Detect which cell encompasses the target text, then output its (X, Y) center coordinate. 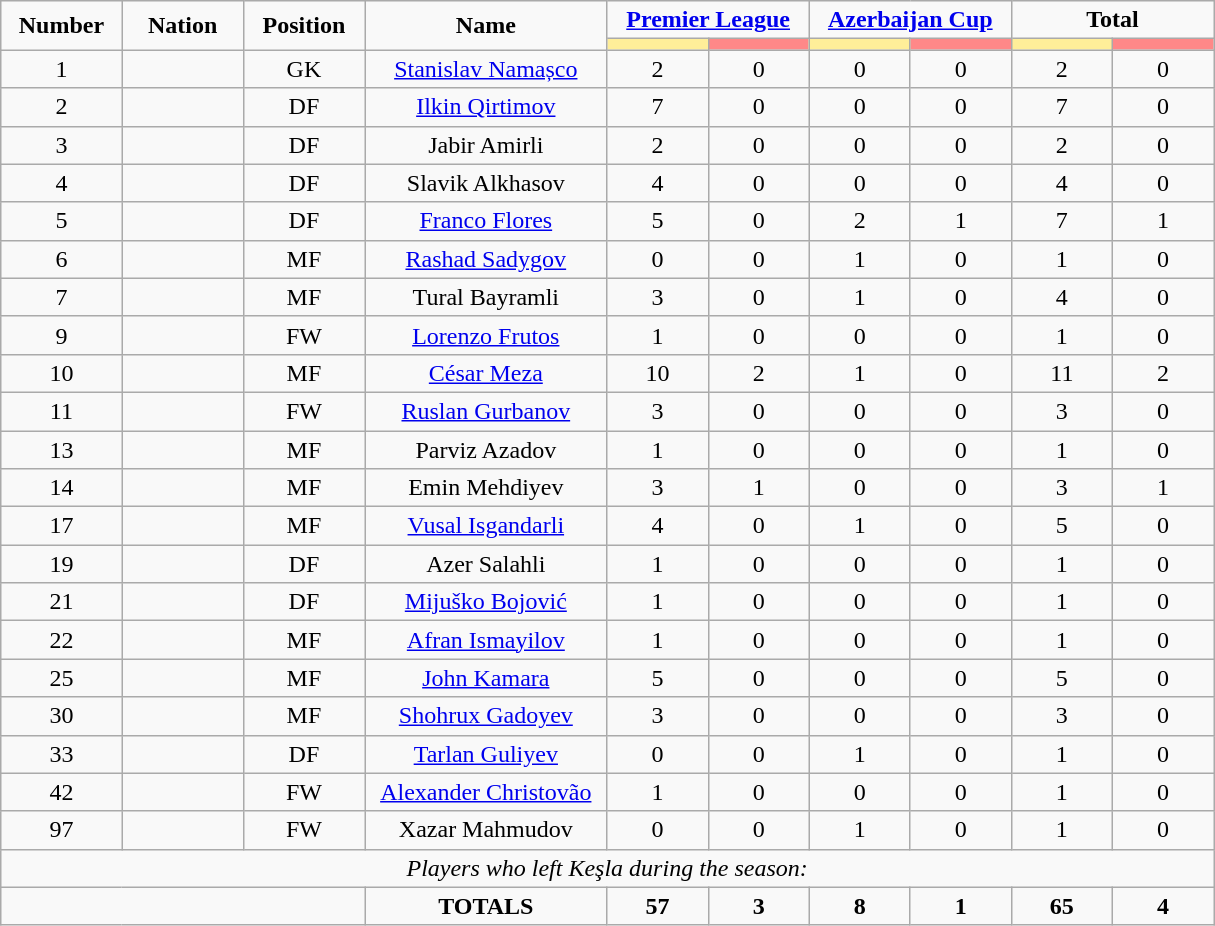
Name (486, 26)
Nation (182, 26)
Premier League (708, 20)
Players who left Keşla during the season: (608, 868)
Vusal Isgandarli (486, 526)
19 (62, 564)
Ruslan Gurbanov (486, 411)
9 (62, 335)
Ilkin Qirtimov (486, 107)
Tural Bayramli (486, 297)
Afran Ismayilov (486, 640)
Total (1112, 20)
Azerbaijan Cup (910, 20)
8 (860, 906)
TOTALS (486, 906)
30 (62, 716)
Jabir Amirli (486, 145)
Mijuško Bojović (486, 602)
Alexander Christovão (486, 792)
Emin Mehdiyev (486, 488)
César Meza (486, 373)
Shohrux Gadoyev (486, 716)
Parviz Azadov (486, 449)
21 (62, 602)
Slavik Alkhasov (486, 183)
Lorenzo Frutos (486, 335)
33 (62, 754)
13 (62, 449)
Xazar Mahmudov (486, 830)
17 (62, 526)
22 (62, 640)
Rashad Sadygov (486, 259)
Number (62, 26)
Tarlan Guliyev (486, 754)
42 (62, 792)
6 (62, 259)
Stanislav Namașco (486, 69)
14 (62, 488)
97 (62, 830)
Position (304, 26)
57 (658, 906)
GK (304, 69)
25 (62, 678)
Franco Flores (486, 221)
65 (1062, 906)
Azer Salahli (486, 564)
John Kamara (486, 678)
